For the text-containing cell, return its midpoint in (X, Y) coordinate format. 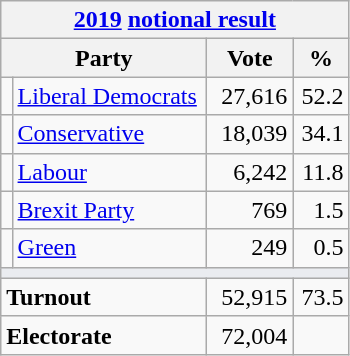
Brexit Party (110, 210)
72,004 (250, 335)
34.1 (321, 134)
Labour (110, 172)
1.5 (321, 210)
27,616 (250, 96)
52,915 (250, 297)
52.2 (321, 96)
2019 notional result (175, 20)
Conservative (110, 134)
18,039 (250, 134)
73.5 (321, 297)
Turnout (104, 297)
11.8 (321, 172)
769 (250, 210)
Electorate (104, 335)
Vote (250, 58)
0.5 (321, 248)
Party (104, 58)
6,242 (250, 172)
% (321, 58)
Liberal Democrats (110, 96)
Green (110, 248)
249 (250, 248)
